From the cell containing the given text, extract its center point as [X, Y] coordinate. 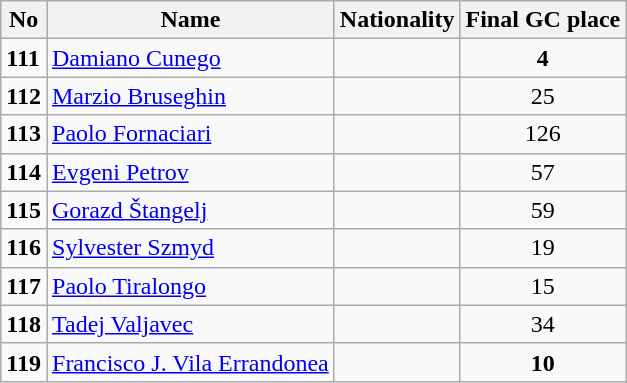
117 [24, 286]
No [24, 20]
34 [543, 324]
112 [24, 96]
118 [24, 324]
Damiano Cunego [190, 58]
Sylvester Szmyd [190, 248]
Francisco J. Vila Errandonea [190, 362]
126 [543, 134]
Evgeni Petrov [190, 172]
Nationality [397, 20]
10 [543, 362]
116 [24, 248]
119 [24, 362]
Final GC place [543, 20]
15 [543, 286]
Marzio Bruseghin [190, 96]
57 [543, 172]
113 [24, 134]
Gorazd Štangelj [190, 210]
Tadej Valjavec [190, 324]
111 [24, 58]
114 [24, 172]
115 [24, 210]
4 [543, 58]
Paolo Fornaciari [190, 134]
59 [543, 210]
Name [190, 20]
19 [543, 248]
25 [543, 96]
Paolo Tiralongo [190, 286]
